Scan for the cell matching the given text and deliver its (X, Y) coordinate at center. 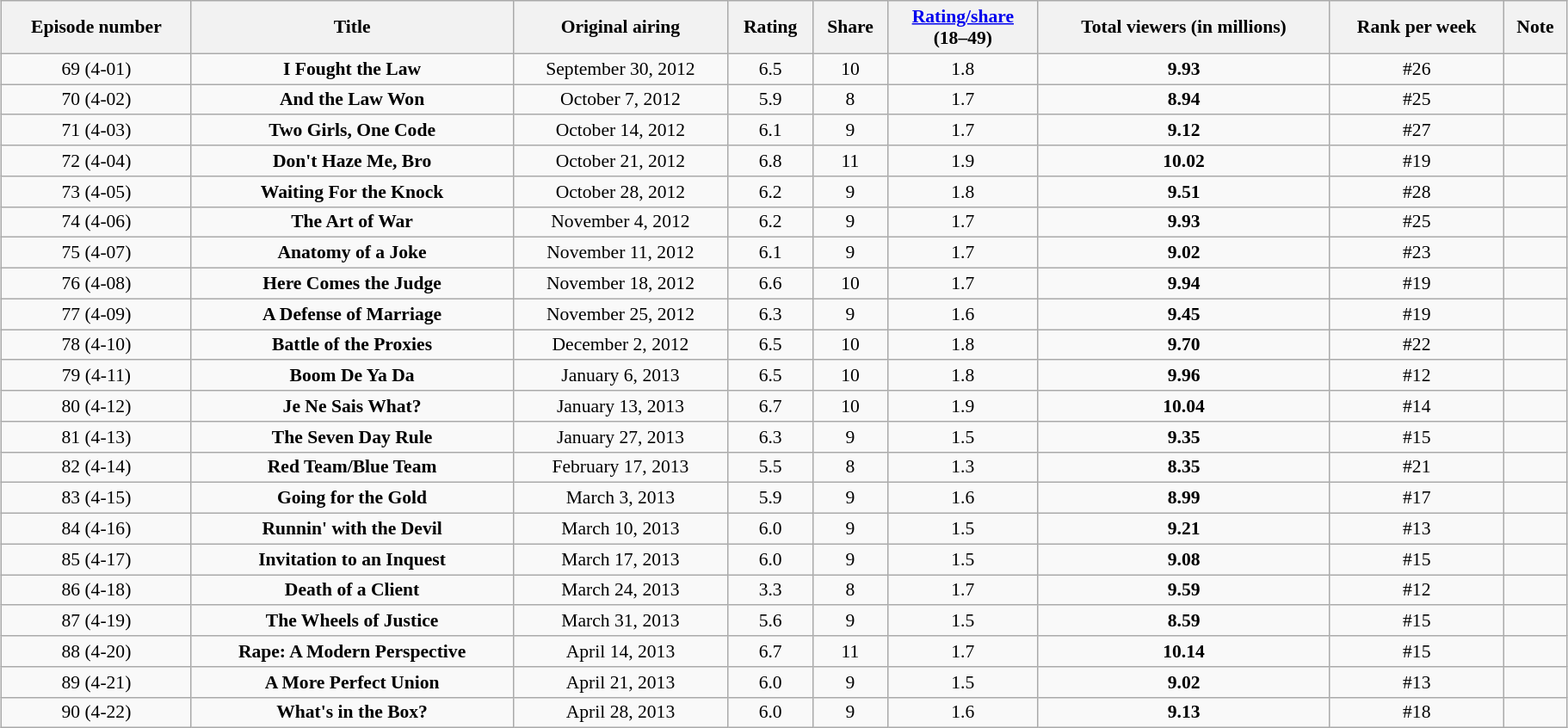
February 17, 2013 (620, 467)
April 14, 2013 (620, 651)
10.04 (1184, 406)
Rating/share(18–49) (962, 28)
85 (4-17) (96, 559)
#21 (1417, 467)
9.21 (1184, 529)
Here Comes the Judge (352, 284)
81 (4-13) (96, 437)
I Fought the Law (352, 69)
9.13 (1184, 713)
Waiting For the Knock (352, 192)
82 (4-14) (96, 467)
#28 (1417, 192)
Boom De Ya Da (352, 376)
And the Law Won (352, 100)
A Defense of Marriage (352, 314)
8.35 (1184, 467)
#26 (1417, 69)
75 (4-07) (96, 253)
October 21, 2012 (620, 161)
10.02 (1184, 161)
#17 (1417, 498)
73 (4-05) (96, 192)
9.59 (1184, 590)
Don't Haze Me, Bro (352, 161)
November 11, 2012 (620, 253)
10.14 (1184, 651)
Battle of the Proxies (352, 345)
Je Ne Sais What? (352, 406)
6.6 (771, 284)
#27 (1417, 131)
9.94 (1184, 284)
79 (4-11) (96, 376)
74 (4-06) (96, 222)
Title (352, 28)
What's in the Box? (352, 713)
The Art of War (352, 222)
October 14, 2012 (620, 131)
72 (4-04) (96, 161)
January 13, 2013 (620, 406)
November 25, 2012 (620, 314)
9.70 (1184, 345)
9.51 (1184, 192)
#22 (1417, 345)
9.12 (1184, 131)
5.5 (771, 467)
Original airing (620, 28)
#23 (1417, 253)
Two Girls, One Code (352, 131)
78 (4-10) (96, 345)
Total viewers (in millions) (1184, 28)
September 30, 2012 (620, 69)
#18 (1417, 713)
April 28, 2013 (620, 713)
March 10, 2013 (620, 529)
Note (1535, 28)
Invitation to an Inquest (352, 559)
1.3 (962, 467)
November 4, 2012 (620, 222)
8.99 (1184, 498)
71 (4-03) (96, 131)
70 (4-02) (96, 100)
69 (4-01) (96, 69)
October 7, 2012 (620, 100)
8.94 (1184, 100)
Going for the Gold (352, 498)
Runnin' with the Devil (352, 529)
8.59 (1184, 621)
77 (4-09) (96, 314)
The Seven Day Rule (352, 437)
March 24, 2013 (620, 590)
89 (4-21) (96, 682)
9.45 (1184, 314)
87 (4-19) (96, 621)
Rank per week (1417, 28)
83 (4-15) (96, 498)
Rating (771, 28)
80 (4-12) (96, 406)
March 31, 2013 (620, 621)
March 3, 2013 (620, 498)
88 (4-20) (96, 651)
9.96 (1184, 376)
Death of a Client (352, 590)
6.8 (771, 161)
Episode number (96, 28)
October 28, 2012 (620, 192)
Rape: A Modern Perspective (352, 651)
5.6 (771, 621)
January 6, 2013 (620, 376)
86 (4-18) (96, 590)
84 (4-16) (96, 529)
January 27, 2013 (620, 437)
December 2, 2012 (620, 345)
The Wheels of Justice (352, 621)
Share (850, 28)
#14 (1417, 406)
3.3 (771, 590)
March 17, 2013 (620, 559)
November 18, 2012 (620, 284)
A More Perfect Union (352, 682)
9.08 (1184, 559)
April 21, 2013 (620, 682)
Red Team/Blue Team (352, 467)
90 (4-22) (96, 713)
76 (4-08) (96, 284)
9.35 (1184, 437)
Anatomy of a Joke (352, 253)
